Return the [X, Y] coordinate for the center point of the cell that contains the specified text.  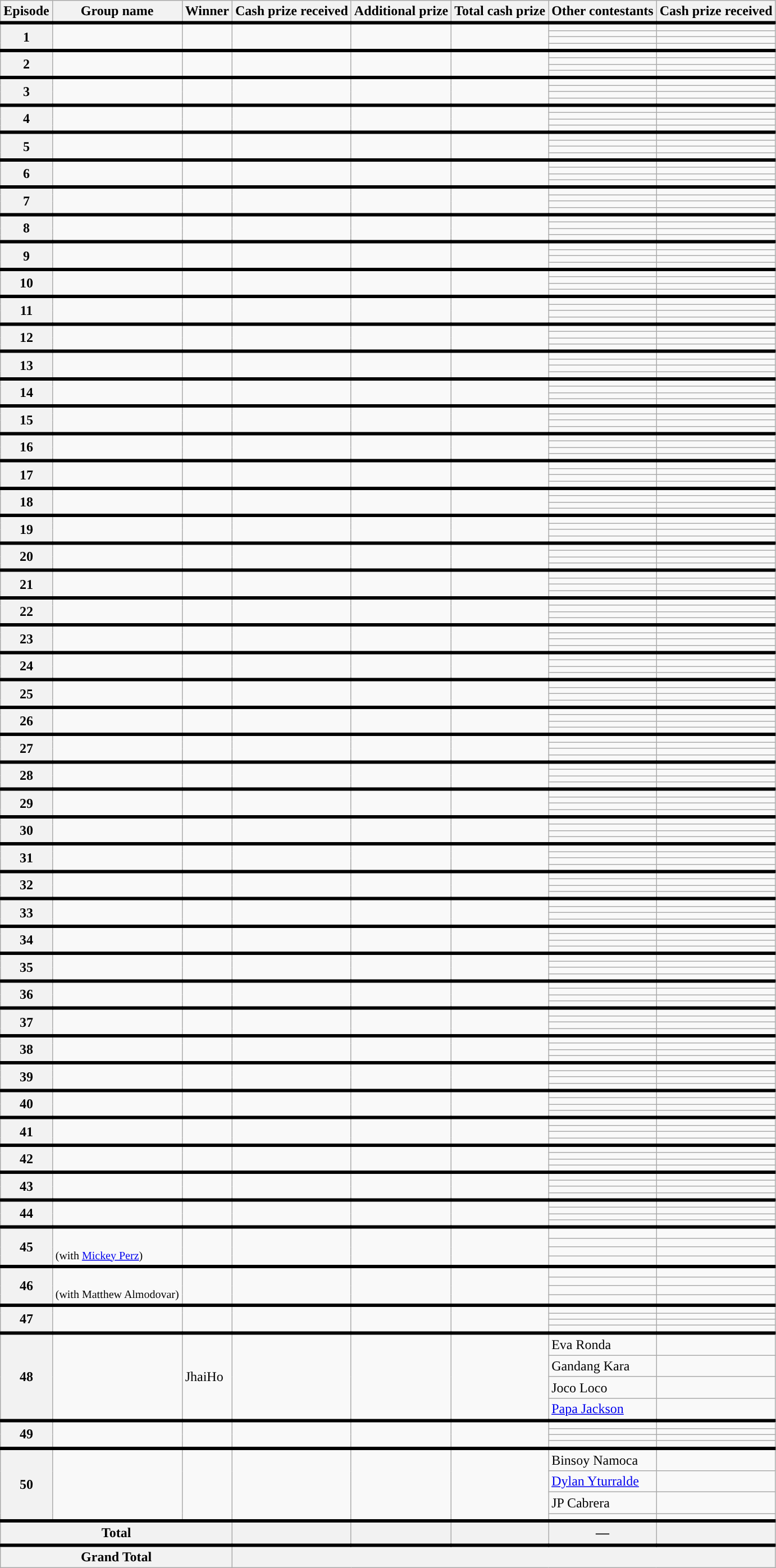
8 [26, 228]
21 [26, 584]
Grand Total [117, 1556]
34 [26, 940]
(with Mickey Perz) [117, 1247]
27 [26, 749]
12 [26, 338]
46 [26, 1286]
14 [26, 393]
15 [26, 420]
1 [26, 37]
32 [26, 885]
9 [26, 256]
20 [26, 557]
JP Cabrera [603, 1503]
33 [26, 913]
24 [26, 666]
Total [117, 1533]
39 [26, 1077]
Winner [207, 12]
5 [26, 146]
6 [26, 174]
22 [26, 612]
2 [26, 64]
17 [26, 475]
(with Matthew Almodovar) [117, 1286]
40 [26, 1104]
Episode [26, 12]
28 [26, 776]
31 [26, 858]
11 [26, 311]
38 [26, 1050]
37 [26, 1022]
36 [26, 995]
4 [26, 119]
7 [26, 201]
Total cash prize [500, 12]
30 [26, 831]
29 [26, 803]
Gandang Kara [603, 1366]
JhaiHo [207, 1377]
Papa Jackson [603, 1409]
Joco Loco [603, 1387]
45 [26, 1247]
26 [26, 721]
42 [26, 1159]
16 [26, 447]
35 [26, 968]
Group name [117, 12]
18 [26, 502]
41 [26, 1132]
13 [26, 365]
43 [26, 1187]
10 [26, 283]
Dylan Yturralde [603, 1482]
48 [26, 1377]
Additional prize [401, 12]
Binsoy Namoca [603, 1459]
Eva Ronda [603, 1344]
44 [26, 1214]
19 [26, 530]
47 [26, 1319]
3 [26, 92]
— [603, 1533]
25 [26, 694]
50 [26, 1484]
Other contestants [603, 12]
49 [26, 1435]
23 [26, 639]
